Identify which cell holds the provided text, then report its (x, y) central coordinate. 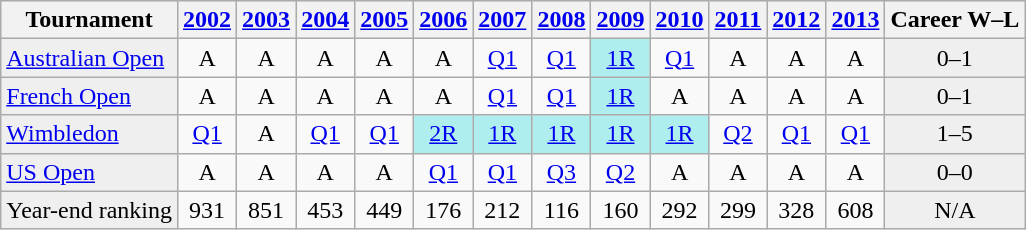
449 (384, 210)
Q3 (562, 172)
2012 (796, 20)
2013 (856, 20)
2006 (444, 20)
2R (444, 134)
2009 (620, 20)
2010 (680, 20)
160 (620, 210)
French Open (90, 96)
299 (738, 210)
2011 (738, 20)
292 (680, 210)
0–0 (955, 172)
US Open (90, 172)
2005 (384, 20)
931 (208, 210)
N/A (955, 210)
2003 (266, 20)
Career W–L (955, 20)
453 (326, 210)
328 (796, 210)
Australian Open (90, 58)
1–5 (955, 134)
116 (562, 210)
608 (856, 210)
2007 (502, 20)
Tournament (90, 20)
2002 (208, 20)
851 (266, 210)
212 (502, 210)
2008 (562, 20)
Year-end ranking (90, 210)
Wimbledon (90, 134)
176 (444, 210)
2004 (326, 20)
